Capture the cell that displays the provided text and extract its (X, Y) central coordinate. 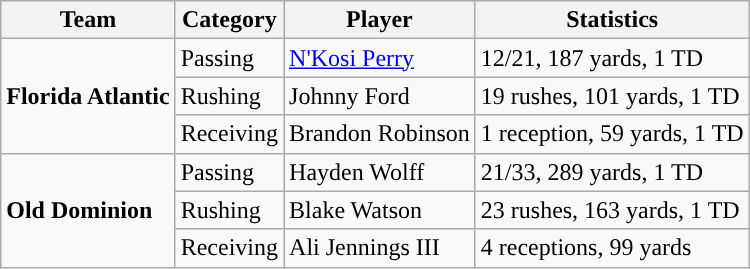
19 rushes, 101 yards, 1 TD (612, 96)
Blake Watson (380, 210)
21/33, 289 yards, 1 TD (612, 172)
Old Dominion (88, 210)
Florida Atlantic (88, 96)
4 receptions, 99 yards (612, 248)
Player (380, 20)
Statistics (612, 20)
Johnny Ford (380, 96)
Team (88, 20)
Hayden Wolff (380, 172)
23 rushes, 163 yards, 1 TD (612, 210)
Category (229, 20)
1 reception, 59 yards, 1 TD (612, 134)
12/21, 187 yards, 1 TD (612, 58)
Ali Jennings III (380, 248)
N'Kosi Perry (380, 58)
Brandon Robinson (380, 134)
